Scan for the cell matching the given text and deliver its [X, Y] coordinate at center. 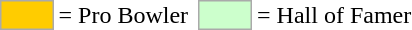
= Pro Bowler [124, 15]
